Determine the [x, y] coordinate at the center of the cell enclosing the given text.  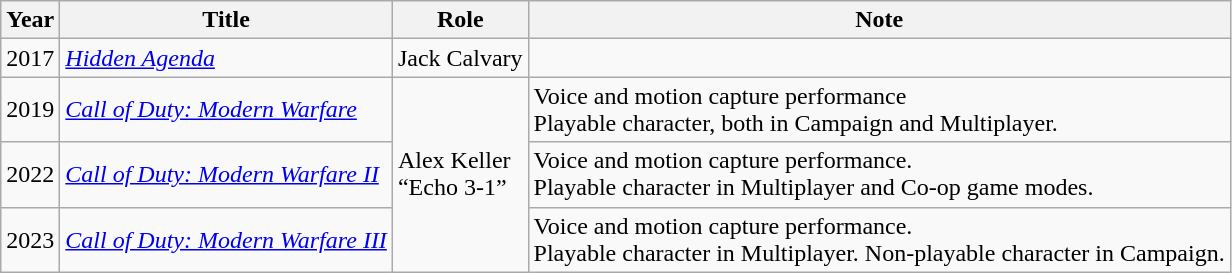
Jack Calvary [460, 58]
Hidden Agenda [226, 58]
Role [460, 20]
Call of Duty: Modern Warfare II [226, 174]
Alex Keller“Echo 3-1” [460, 174]
Call of Duty: Modern Warfare [226, 110]
Voice and motion capture performance.Playable character in Multiplayer and Co-op game modes. [879, 174]
Note [879, 20]
2017 [30, 58]
Title [226, 20]
2019 [30, 110]
Voice and motion capture performance.Playable character in Multiplayer. Non-playable character in Campaign. [879, 240]
Year [30, 20]
Voice and motion capture performancePlayable character, both in Campaign and Multiplayer. [879, 110]
2022 [30, 174]
Call of Duty: Modern Warfare III [226, 240]
2023 [30, 240]
